Return the (x, y) coordinate for the center point of the cell that contains the specified text.  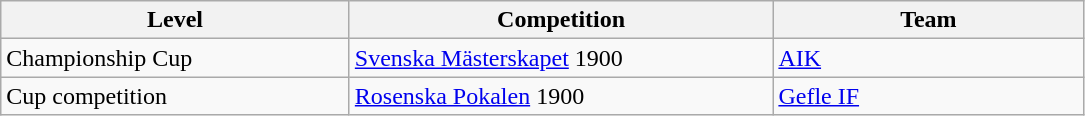
AIK (928, 58)
Championship Cup (176, 58)
Competition (561, 20)
Level (176, 20)
Team (928, 20)
Cup competition (176, 96)
Gefle IF (928, 96)
Svenska Mästerskapet 1900 (561, 58)
Rosenska Pokalen 1900 (561, 96)
